Identify which cell holds the provided text, then report its [x, y] central coordinate. 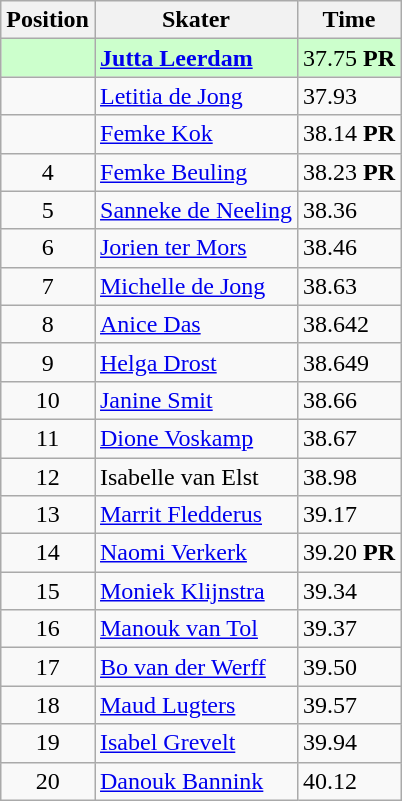
Femke Kok [196, 134]
Moniek Klijnstra [196, 591]
Marrit Fledderus [196, 515]
Letitia de Jong [196, 96]
39.34 [348, 591]
Sanneke de Neeling [196, 210]
38.67 [348, 438]
Time [348, 20]
39.17 [348, 515]
Isabelle van Elst [196, 477]
15 [48, 591]
Jutta Leerdam [196, 58]
Isabel Grevelt [196, 743]
Bo van der Werff [196, 667]
Dione Voskamp [196, 438]
13 [48, 515]
38.14 PR [348, 134]
Jorien ter Mors [196, 248]
8 [48, 324]
38.36 [348, 210]
18 [48, 705]
12 [48, 477]
16 [48, 629]
Skater [196, 20]
10 [48, 400]
39.94 [348, 743]
38.649 [348, 362]
Position [48, 20]
Danouk Bannink [196, 781]
9 [48, 362]
39.57 [348, 705]
17 [48, 667]
37.93 [348, 96]
6 [48, 248]
5 [48, 210]
39.20 PR [348, 553]
38.63 [348, 286]
Helga Drost [196, 362]
37.75 PR [348, 58]
Maud Lugters [196, 705]
38.46 [348, 248]
Michelle de Jong [196, 286]
7 [48, 286]
39.50 [348, 667]
Manouk van Tol [196, 629]
11 [48, 438]
38.98 [348, 477]
38.23 PR [348, 172]
Janine Smit [196, 400]
4 [48, 172]
20 [48, 781]
Naomi Verkerk [196, 553]
38.66 [348, 400]
40.12 [348, 781]
14 [48, 553]
Femke Beuling [196, 172]
39.37 [348, 629]
19 [48, 743]
38.642 [348, 324]
Anice Das [196, 324]
